Search for the cell housing the specified text and yield its [x, y] center coordinate. 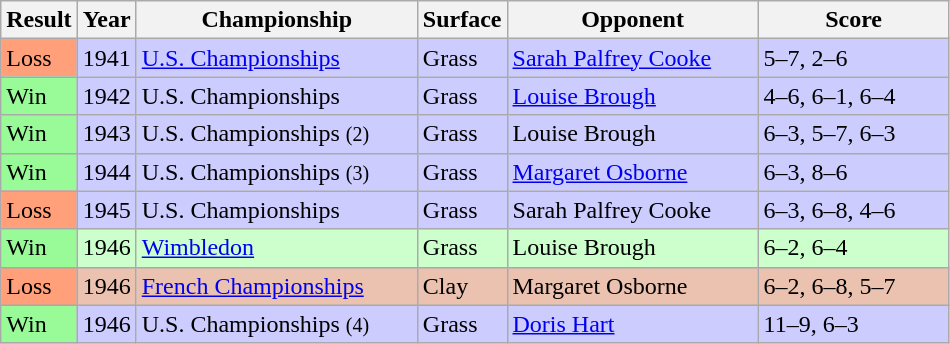
U.S. Championships (3) [276, 172]
6–3, 8–6 [854, 172]
11–9, 6–3 [854, 324]
Score [854, 20]
Surface [462, 20]
Championship [276, 20]
U.S. Championships (4) [276, 324]
Clay [462, 286]
4–6, 6–1, 6–4 [854, 96]
5–7, 2–6 [854, 58]
Result [39, 20]
6–3, 6–8, 4–6 [854, 210]
1942 [106, 96]
1943 [106, 134]
Opponent [632, 20]
6–2, 6–4 [854, 248]
U.S. Championships (2) [276, 134]
6–2, 6–8, 5–7 [854, 286]
Wimbledon [276, 248]
1941 [106, 58]
Doris Hart [632, 324]
6–3, 5–7, 6–3 [854, 134]
1945 [106, 210]
1944 [106, 172]
Year [106, 20]
French Championships [276, 286]
